Detect which cell encompasses the target text, then output its (x, y) center coordinate. 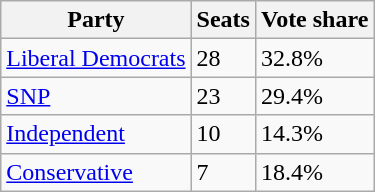
28 (223, 58)
14.3% (314, 134)
Liberal Democrats (96, 58)
23 (223, 96)
10 (223, 134)
18.4% (314, 172)
7 (223, 172)
Independent (96, 134)
32.8% (314, 58)
29.4% (314, 96)
Conservative (96, 172)
Party (96, 20)
Seats (223, 20)
Vote share (314, 20)
SNP (96, 96)
